Pinpoint the cell where the given text exists, returning its [X, Y] midpoint coordinate. 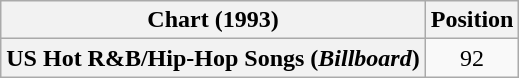
Position [472, 20]
92 [472, 58]
Chart (1993) [213, 20]
US Hot R&B/Hip-Hop Songs (Billboard) [213, 58]
